From the cell containing the given text, extract its center point as [X, Y] coordinate. 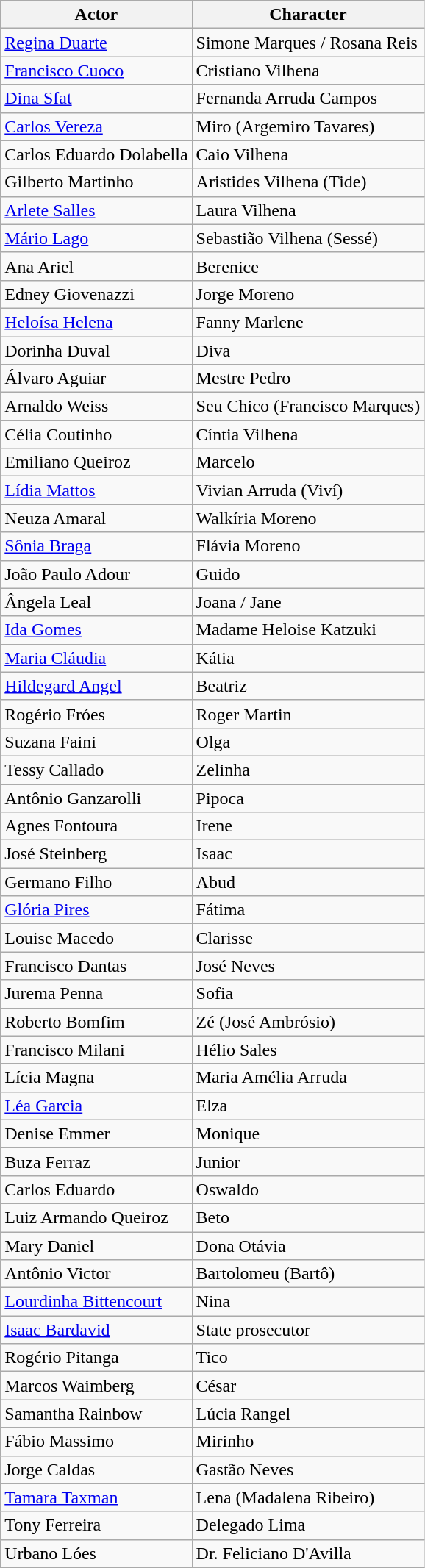
Regina Duarte [96, 43]
Ana Ariel [96, 266]
Luiz Armando Queiroz [96, 1217]
Ângela Leal [96, 602]
Francisco Dantas [96, 966]
Louise Macedo [96, 938]
Beatriz [308, 686]
Sofia [308, 994]
Clarisse [308, 938]
Joana / Jane [308, 602]
Abud [308, 882]
José Steinberg [96, 854]
Léa Garcia [96, 1106]
Suzana Faini [96, 742]
Marcos Waimberg [96, 1386]
Sônia Braga [96, 546]
Nina [308, 1302]
Walkíria Moreno [308, 518]
Miro (Argemiro Tavares) [308, 126]
Lídia Mattos [96, 490]
Cristiano Vilhena [308, 71]
Simone Marques / Rosana Reis [308, 43]
César [308, 1386]
Carlos Eduardo [96, 1189]
Seu Chico (Francisco Marques) [308, 407]
Character [308, 15]
Marcelo [308, 462]
Flávia Moreno [308, 546]
Jorge Caldas [96, 1469]
Hélio Sales [308, 1050]
Antônio Victor [96, 1274]
Dina Sfat [96, 99]
Aristides Vilhena (Tide) [308, 182]
Tony Ferreira [96, 1525]
Cíntia Vilhena [308, 434]
Carlos Vereza [96, 126]
Irene [308, 826]
Carlos Eduardo Dolabella [96, 154]
Beto [308, 1217]
Caio Vilhena [308, 154]
Ida Gomes [96, 630]
Denise Emmer [96, 1134]
State prosecutor [308, 1330]
Francisco Cuoco [96, 71]
Fanny Marlene [308, 322]
Berenice [308, 266]
Lúcia Rangel [308, 1414]
Urbano Lóes [96, 1553]
Neuza Amaral [96, 518]
Kátia [308, 658]
Jurema Penna [96, 994]
Actor [96, 15]
Delegado Lima [308, 1525]
Arlete Salles [96, 210]
Lena (Madalena Ribeiro) [308, 1497]
Monique [308, 1134]
Edney Giovenazzi [96, 294]
Gilberto Martinho [96, 182]
Hildegard Angel [96, 686]
Arnaldo Weiss [96, 407]
Elza [308, 1106]
Vivian Arruda (Viví) [308, 490]
Roberto Bomfim [96, 1022]
Lourdinha Bittencourt [96, 1302]
Glória Pires [96, 910]
Heloísa Helena [96, 322]
Fernanda Arruda Campos [308, 99]
Lícia Magna [96, 1078]
Madame Heloise Katzuki [308, 630]
Buza Ferraz [96, 1161]
Isaac [308, 854]
Célia Coutinho [96, 434]
João Paulo Adour [96, 574]
Junior [308, 1161]
Mary Daniel [96, 1246]
Isaac Bardavid [96, 1330]
Fábio Massimo [96, 1442]
Álvaro Aguiar [96, 379]
Agnes Fontoura [96, 826]
Tessy Callado [96, 770]
Dorinha Duval [96, 351]
Roger Martin [308, 714]
Sebastião Vilhena (Sessé) [308, 238]
Maria Cláudia [96, 658]
Samantha Rainbow [96, 1414]
Bartolomeu (Bartô) [308, 1274]
Gastão Neves [308, 1469]
Mário Lago [96, 238]
Germano Filho [96, 882]
Tamara Taxman [96, 1497]
Rogério Fróes [96, 714]
Dona Otávia [308, 1246]
Fátima [308, 910]
Rogério Pitanga [96, 1358]
Diva [308, 351]
Zé (José Ambrósio) [308, 1022]
Pipoca [308, 798]
Zelinha [308, 770]
Tico [308, 1358]
Jorge Moreno [308, 294]
José Neves [308, 966]
Antônio Ganzarolli [96, 798]
Emiliano Queiroz [96, 462]
Oswaldo [308, 1189]
Olga [308, 742]
Guido [308, 574]
Francisco Milani [96, 1050]
Laura Vilhena [308, 210]
Dr. Feliciano D'Avilla [308, 1553]
Mestre Pedro [308, 379]
Maria Amélia Arruda [308, 1078]
Mirinho [308, 1442]
